Identify which cell holds the provided text, then report its [x, y] central coordinate. 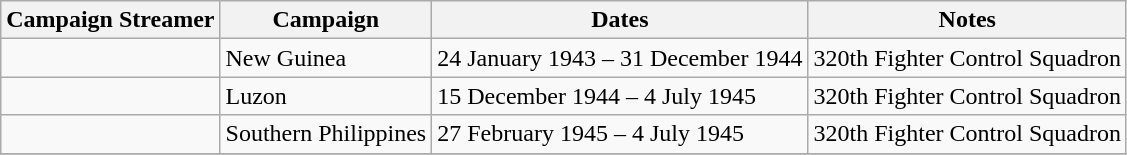
Luzon [326, 96]
24 January 1943 – 31 December 1944 [620, 58]
New Guinea [326, 58]
Dates [620, 20]
Campaign Streamer [110, 20]
Campaign [326, 20]
Notes [967, 20]
27 February 1945 – 4 July 1945 [620, 134]
15 December 1944 – 4 July 1945 [620, 96]
Southern Philippines [326, 134]
